Pinpoint the cell where the given text exists, returning its (x, y) midpoint coordinate. 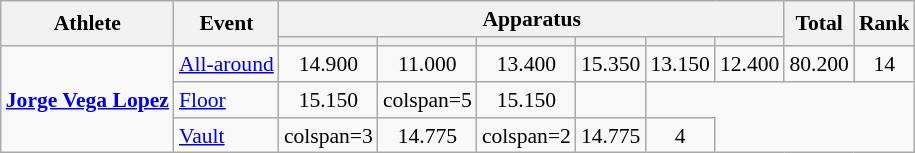
15.350 (610, 64)
All-around (226, 64)
Jorge Vega Lopez (88, 100)
13.150 (680, 64)
80.200 (818, 64)
Athlete (88, 24)
13.400 (526, 64)
14.900 (328, 64)
Total (818, 24)
14 (884, 64)
Apparatus (532, 19)
Event (226, 24)
colspan=5 (428, 100)
Rank (884, 24)
12.400 (750, 64)
Floor (226, 100)
11.000 (428, 64)
